Identify which cell holds the provided text, then report its [x, y] central coordinate. 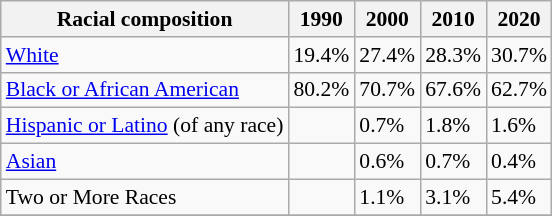
80.2% [321, 90]
Two or More Races [145, 197]
White [145, 55]
67.6% [453, 90]
28.3% [453, 55]
Black or African American [145, 90]
1990 [321, 19]
0.4% [519, 162]
5.4% [519, 197]
1.1% [387, 197]
Asian [145, 162]
30.7% [519, 55]
70.7% [387, 90]
62.7% [519, 90]
0.6% [387, 162]
2010 [453, 19]
19.4% [321, 55]
2020 [519, 19]
27.4% [387, 55]
Hispanic or Latino (of any race) [145, 126]
Racial composition [145, 19]
3.1% [453, 197]
1.6% [519, 126]
1.8% [453, 126]
2000 [387, 19]
